Search for the cell housing the specified text and yield its [X, Y] center coordinate. 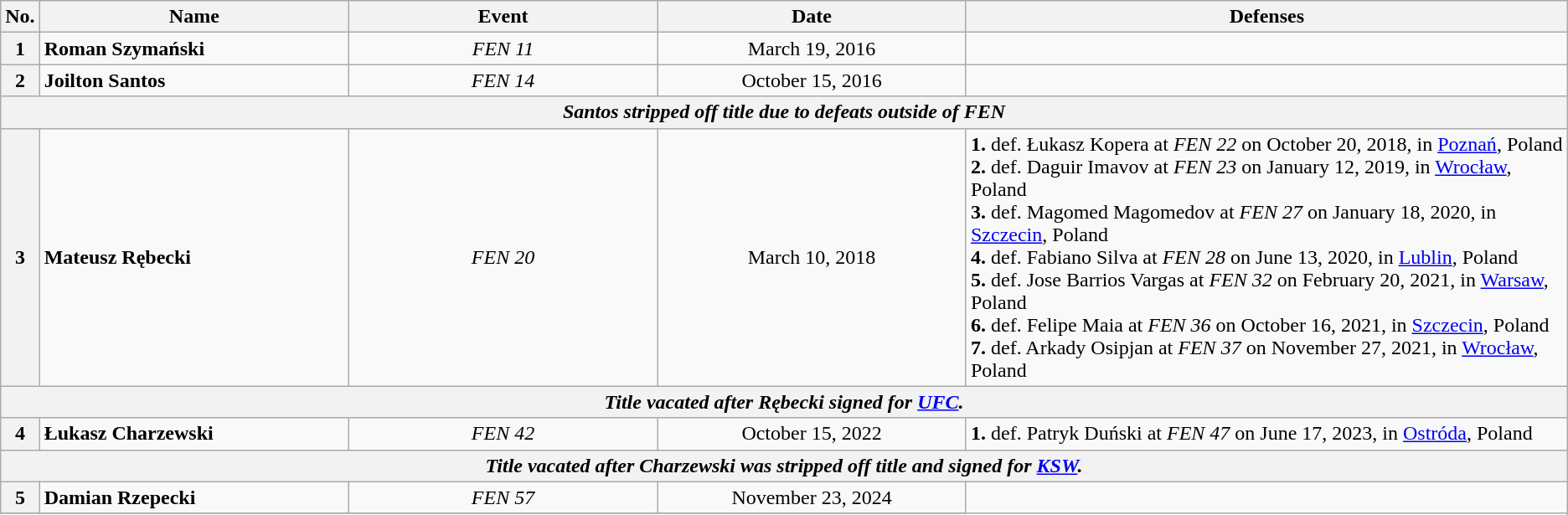
Name [194, 17]
November 23, 2024 [812, 497]
Date [812, 17]
1. def. Patryk Duński at FEN 47 on June 17, 2023, in Ostróda, Poland [1266, 434]
Damian Rzepecki [194, 497]
1 [20, 49]
FEN 42 [503, 434]
Mateusz Rębecki [194, 257]
Roman Szymański [194, 49]
October 15, 2022 [812, 434]
3 [20, 257]
No. [20, 17]
Santos stripped off title due to defeats outside of FEN [784, 112]
Title vacated after Rębecki signed for UFC. [784, 402]
FEN 20 [503, 257]
Joilton Santos [194, 80]
March 19, 2016 [812, 49]
Event [503, 17]
Title vacated after Charzewski was stripped off title and signed for KSW. [784, 466]
4 [20, 434]
2 [20, 80]
Łukasz Charzewski [194, 434]
FEN 11 [503, 49]
Defenses [1266, 17]
March 10, 2018 [812, 257]
FEN 14 [503, 80]
October 15, 2016 [812, 80]
FEN 57 [503, 497]
5 [20, 497]
